Identify which cell holds the provided text, then report its (x, y) central coordinate. 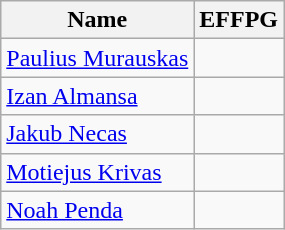
Name (98, 20)
Izan Almansa (98, 96)
Paulius Murauskas (98, 58)
Motiejus Krivas (98, 172)
Noah Penda (98, 210)
Jakub Necas (98, 134)
EFFPG (239, 20)
